Capture the cell that displays the provided text and extract its [x, y] central coordinate. 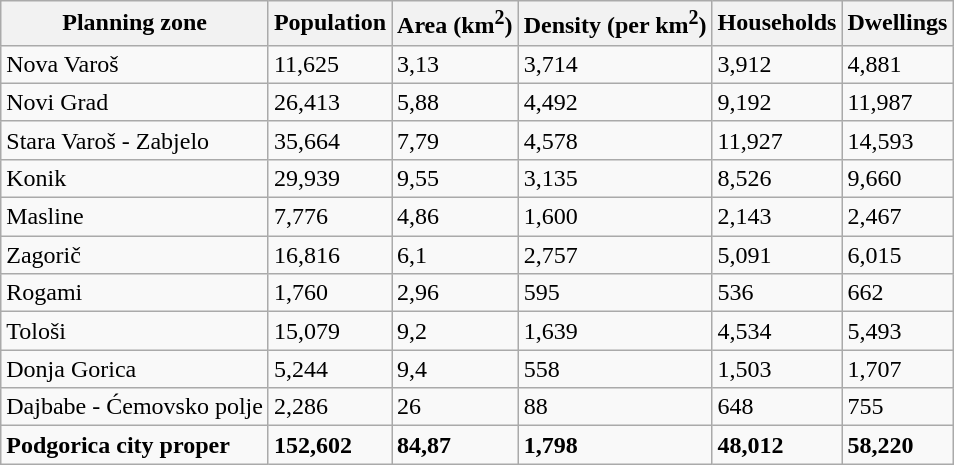
2,757 [615, 255]
4,578 [615, 140]
5,493 [898, 331]
595 [615, 293]
536 [777, 293]
1,503 [777, 369]
11,987 [898, 102]
8,526 [777, 178]
7,776 [330, 217]
662 [898, 293]
Households [777, 24]
14,593 [898, 140]
4,881 [898, 64]
3,135 [615, 178]
Tološi [135, 331]
1,760 [330, 293]
6,1 [456, 255]
Novi Grad [135, 102]
6,015 [898, 255]
9,2 [456, 331]
9,660 [898, 178]
5,091 [777, 255]
5,244 [330, 369]
Dwellings [898, 24]
1,707 [898, 369]
9,192 [777, 102]
7,79 [456, 140]
Rogami [135, 293]
Planning zone [135, 24]
Area (km2) [456, 24]
9,55 [456, 178]
48,012 [777, 445]
2,143 [777, 217]
558 [615, 369]
88 [615, 407]
4,492 [615, 102]
3,714 [615, 64]
11,625 [330, 64]
84,87 [456, 445]
3,13 [456, 64]
16,816 [330, 255]
Zagorič [135, 255]
152,602 [330, 445]
Stara Varoš - Zabjelo [135, 140]
4,534 [777, 331]
Nova Varoš [135, 64]
648 [777, 407]
Masline [135, 217]
11,927 [777, 140]
2,286 [330, 407]
1,639 [615, 331]
755 [898, 407]
26,413 [330, 102]
15,079 [330, 331]
2,96 [456, 293]
4,86 [456, 217]
1,600 [615, 217]
2,467 [898, 217]
58,220 [898, 445]
9,4 [456, 369]
1,798 [615, 445]
5,88 [456, 102]
Population [330, 24]
Density (per km2) [615, 24]
Konik [135, 178]
3,912 [777, 64]
26 [456, 407]
Podgorica city proper [135, 445]
29,939 [330, 178]
Dajbabe - Ćemovsko polje [135, 407]
35,664 [330, 140]
Donja Gorica [135, 369]
